Determine the [x, y] coordinate at the center of the cell enclosing the given text.  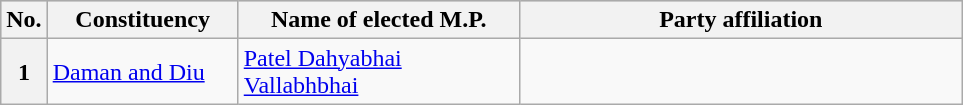
Party affiliation [740, 20]
Daman and Diu [142, 72]
Name of elected M.P. [378, 20]
1 [24, 72]
Patel Dahyabhai Vallabhbhai [378, 72]
No. [24, 20]
Constituency [142, 20]
